Scan for the cell matching the given text and deliver its (X, Y) coordinate at center. 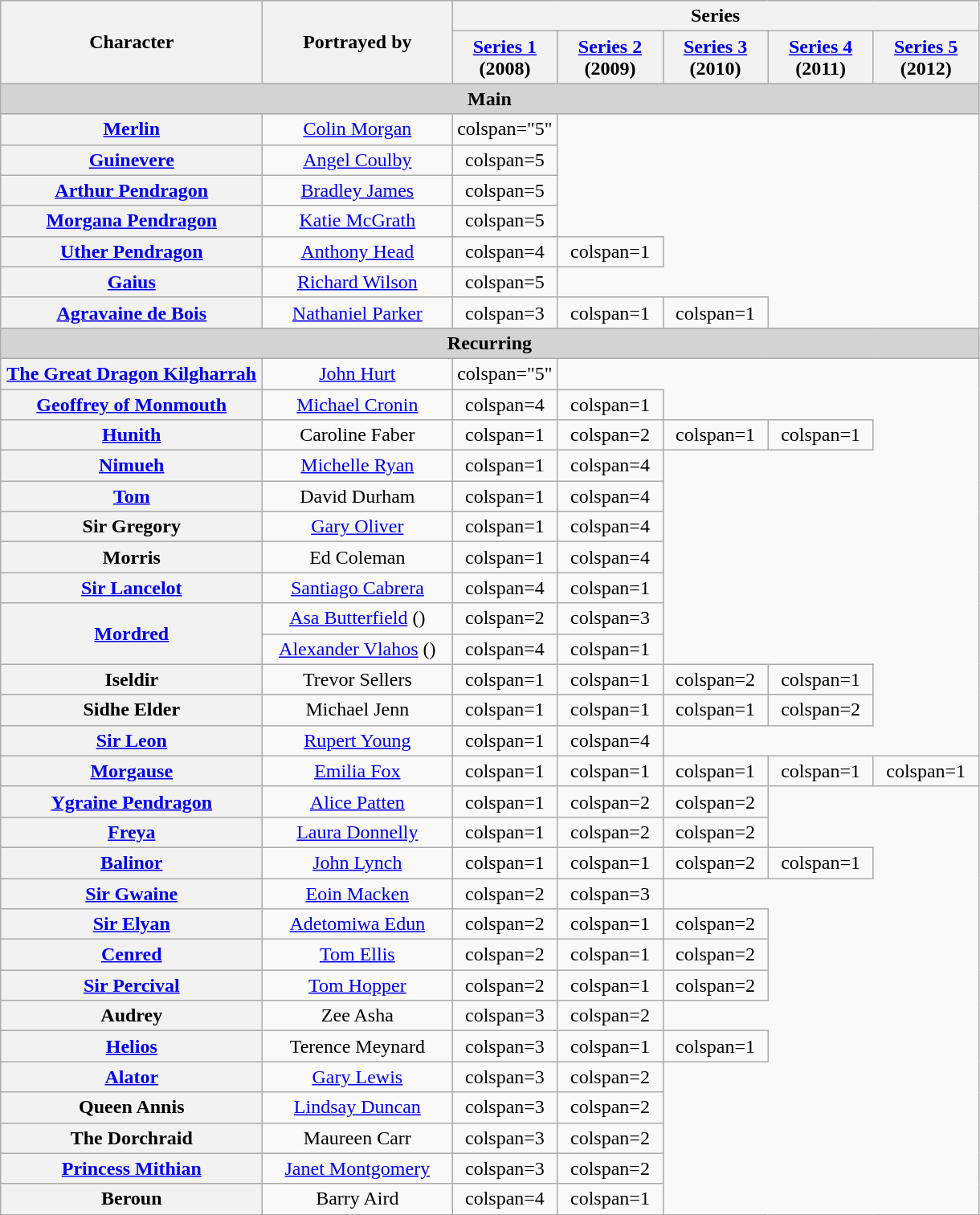
Freya (132, 832)
Queen Annis (132, 1107)
Sir Lancelot (132, 588)
Richard Wilson (357, 282)
Character (132, 42)
Hunith (132, 435)
Terence Meynard (357, 1046)
Arthur Pendragon (132, 190)
Maureen Carr (357, 1138)
Series 3(2010) (715, 58)
Helios (132, 1046)
Laura Donnelly (357, 832)
Sir Leon (132, 740)
Series 2(2009) (610, 58)
Janet Montgomery (357, 1168)
Balinor (132, 862)
Agravaine de Bois (132, 312)
Zee Asha (357, 1016)
Tom Ellis (357, 955)
Nathaniel Parker (357, 312)
Tom (132, 496)
Tom Hopper (357, 985)
Bradley James (357, 190)
Recurring (490, 343)
Series 4(2011) (821, 58)
Adetomiwa Edun (357, 924)
Eoin Macken (357, 894)
Sir Gregory (132, 527)
Merlin (132, 129)
Santiago Cabrera (357, 588)
Gary Lewis (357, 1077)
Barry Aird (357, 1199)
John Hurt (357, 373)
Rupert Young (357, 740)
Angel Coulby (357, 160)
Sir Elyan (132, 924)
Colin Morgan (357, 129)
Alator (132, 1077)
Lindsay Duncan (357, 1107)
Series (715, 16)
Audrey (132, 1016)
Alice Patten (357, 801)
Anthony Head (357, 251)
Princess Mithian (132, 1168)
Katie McGrath (357, 221)
Morgause (132, 771)
The Dorchraid (132, 1138)
Nimueh (132, 466)
Series 5(2012) (925, 58)
Morgana Pendragon (132, 221)
Sidhe Elder (132, 710)
Emilia Fox (357, 771)
Main (490, 99)
Ed Coleman (357, 557)
Caroline Faber (357, 435)
Portrayed by (357, 42)
Trevor Sellers (357, 679)
Gaius (132, 282)
Sir Percival (132, 985)
David Durham (357, 496)
John Lynch (357, 862)
Cenred (132, 955)
Ygraine Pendragon (132, 801)
Series 1(2008) (504, 58)
Mordred (132, 634)
Morris (132, 557)
Guinevere (132, 160)
Gary Oliver (357, 527)
Michelle Ryan (357, 466)
Sir Gwaine (132, 894)
Asa Butterfield () (357, 618)
The Great Dragon Kilgharrah (132, 373)
Michael Cronin (357, 404)
Geoffrey of Monmouth (132, 404)
Beroun (132, 1199)
Iseldir (132, 679)
Uther Pendragon (132, 251)
Alexander Vlahos () (357, 649)
Michael Jenn (357, 710)
